Return the [X, Y] coordinate for the center point of the cell that contains the specified text.  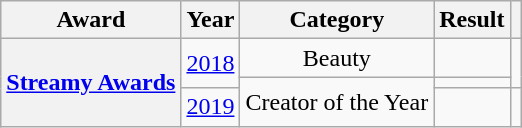
Beauty [337, 58]
Result [472, 20]
Streamy Awards [91, 82]
2018 [210, 64]
Award [91, 20]
Category [337, 20]
Year [210, 20]
Creator of the Year [337, 102]
2019 [210, 107]
